Return (X, Y) of the center of cell containing provided text 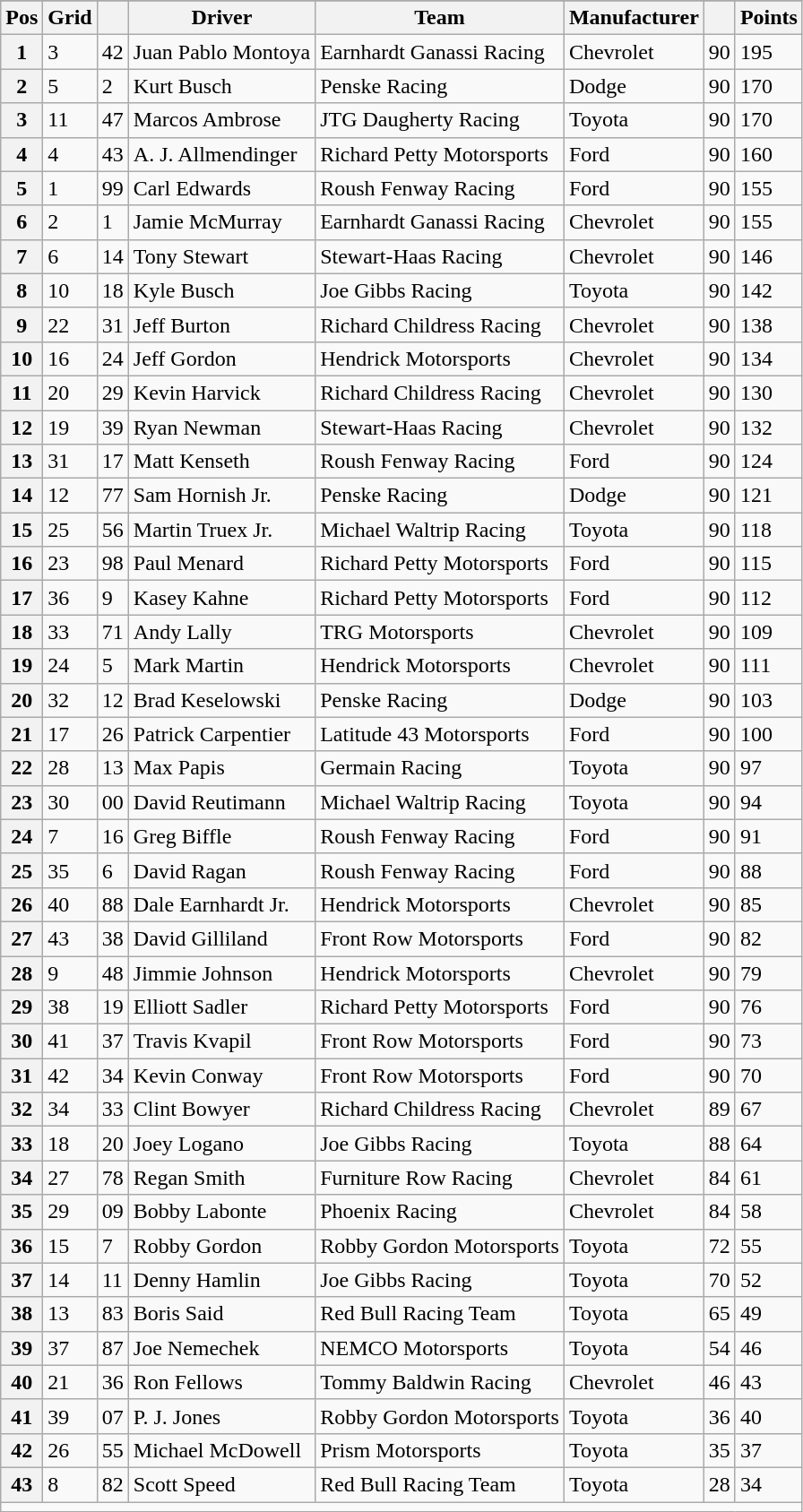
Martin Truex Jr. (221, 530)
Michael McDowell (221, 1450)
Kasey Kahne (221, 598)
Tommy Baldwin Racing (440, 1382)
Manufacturer (634, 18)
Andy Lally (221, 632)
Mark Martin (221, 666)
Jamie McMurray (221, 222)
79 (769, 972)
142 (769, 290)
Elliott Sadler (221, 1007)
111 (769, 666)
Paul Menard (221, 564)
112 (769, 598)
76 (769, 1007)
00 (113, 802)
87 (113, 1348)
Carl Edwards (221, 188)
P. J. Jones (221, 1416)
David Gilliland (221, 938)
67 (769, 1110)
David Ragan (221, 870)
Kevin Harvick (221, 393)
Joe Nemechek (221, 1348)
146 (769, 256)
94 (769, 802)
TRG Motorsports (440, 632)
52 (769, 1280)
Travis Kvapil (221, 1041)
Marcos Ambrose (221, 120)
Furniture Row Racing (440, 1178)
91 (769, 836)
NEMCO Motorsports (440, 1348)
Prism Motorsports (440, 1450)
Grid (70, 18)
Brad Keselowski (221, 700)
49 (769, 1314)
Kyle Busch (221, 290)
89 (719, 1110)
Juan Pablo Montoya (221, 52)
Dale Earnhardt Jr. (221, 904)
Points (769, 18)
Joey Logano (221, 1144)
Scott Speed (221, 1484)
JTG Daugherty Racing (440, 120)
Germain Racing (440, 768)
115 (769, 564)
77 (113, 496)
09 (113, 1212)
Tony Stewart (221, 256)
65 (719, 1314)
64 (769, 1144)
Boris Said (221, 1314)
61 (769, 1178)
Kevin Conway (221, 1076)
A. J. Allmendinger (221, 154)
07 (113, 1416)
Matt Kenseth (221, 462)
99 (113, 188)
160 (769, 154)
72 (719, 1246)
130 (769, 393)
73 (769, 1041)
Phoenix Racing (440, 1212)
Jeff Burton (221, 324)
124 (769, 462)
Jimmie Johnson (221, 972)
Latitude 43 Motorsports (440, 734)
132 (769, 428)
Ryan Newman (221, 428)
Pos (22, 18)
100 (769, 734)
97 (769, 768)
48 (113, 972)
Bobby Labonte (221, 1212)
71 (113, 632)
47 (113, 120)
Greg Biffle (221, 836)
134 (769, 359)
103 (769, 700)
98 (113, 564)
195 (769, 52)
Denny Hamlin (221, 1280)
Driver (221, 18)
118 (769, 530)
Team (440, 18)
David Reutimann (221, 802)
Sam Hornish Jr. (221, 496)
83 (113, 1314)
Robby Gordon (221, 1246)
109 (769, 632)
85 (769, 904)
Patrick Carpentier (221, 734)
78 (113, 1178)
54 (719, 1348)
Jeff Gordon (221, 359)
58 (769, 1212)
Kurt Busch (221, 86)
Ron Fellows (221, 1382)
Regan Smith (221, 1178)
56 (113, 530)
121 (769, 496)
Max Papis (221, 768)
Clint Bowyer (221, 1110)
138 (769, 324)
